Capture the cell that displays the provided text and extract its (x, y) central coordinate. 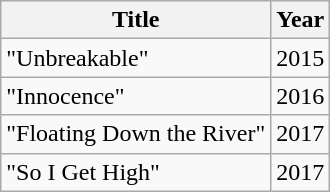
Title (136, 20)
2015 (300, 58)
2016 (300, 96)
"Unbreakable" (136, 58)
"So I Get High" (136, 172)
"Floating Down the River" (136, 134)
"Innocence" (136, 96)
Year (300, 20)
